Extract the (X, Y) coordinate from the center of the cell holding the provided text.  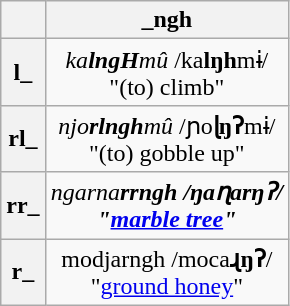
l_ (23, 72)
_ngh (166, 20)
r_ (23, 272)
ngarnarrngh /ŋaɳarŋʔ/"marble tree" (166, 206)
rl_ (23, 138)
kalngHmû /kalŋhmɨ/"(to) climb" (166, 72)
rr_ (23, 206)
modjarngh /mocaɻŋʔ/"ground honey" (166, 272)
njorlnghmû /ɲoɭŋʔmɨ/"(to) gobble up" (166, 138)
